Find where the given text appears and provide that cell's center as (X, Y) coordinate. 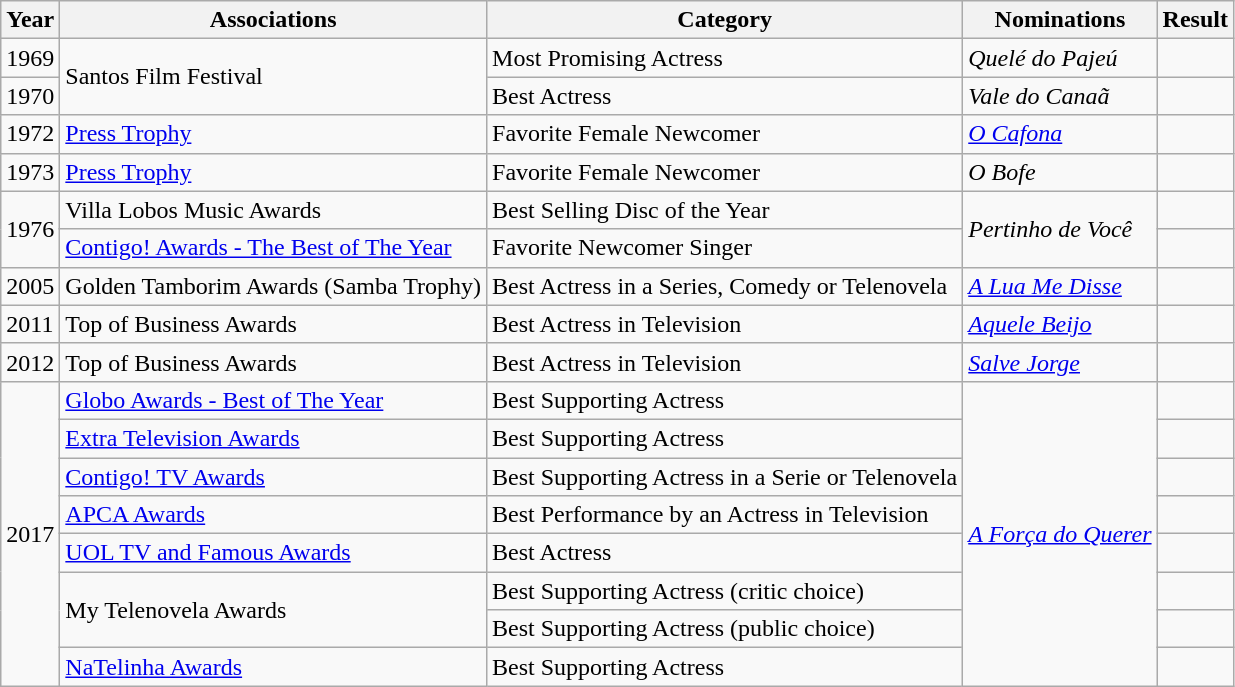
A Lua Me Disse (1060, 286)
Category (725, 20)
Best Supporting Actress in a Serie or Telenovela (725, 477)
Salve Jorge (1060, 362)
Best Actress in a Series, Comedy or Telenovela (725, 286)
1973 (30, 172)
Year (30, 20)
Best Performance by an Actress in Television (725, 515)
Pertinho de Você (1060, 229)
Globo Awards - Best of The Year (274, 400)
1972 (30, 134)
Villa Lobos Music Awards (274, 210)
A Força do Querer (1060, 533)
Nominations (1060, 20)
Contigo! Awards - The Best of The Year (274, 248)
Associations (274, 20)
2017 (30, 533)
Result (1195, 20)
Favorite Newcomer Singer (725, 248)
1969 (30, 58)
1970 (30, 96)
O Cafona (1060, 134)
NaTelinha Awards (274, 667)
My Telenovela Awards (274, 610)
Santos Film Festival (274, 77)
UOL TV and Famous Awards (274, 553)
2012 (30, 362)
Best Supporting Actress (critic choice) (725, 591)
O Bofe (1060, 172)
1976 (30, 229)
APCA Awards (274, 515)
Contigo! TV Awards (274, 477)
2005 (30, 286)
Aquele Beijo (1060, 324)
Extra Television Awards (274, 438)
Quelé do Pajeú (1060, 58)
Most Promising Actress (725, 58)
Best Supporting Actress (public choice) (725, 629)
Best Selling Disc of the Year (725, 210)
Golden Tamborim Awards (Samba Trophy) (274, 286)
2011 (30, 324)
Vale do Canaã (1060, 96)
